Determine the [x, y] coordinate at the center of the cell enclosing the given text.  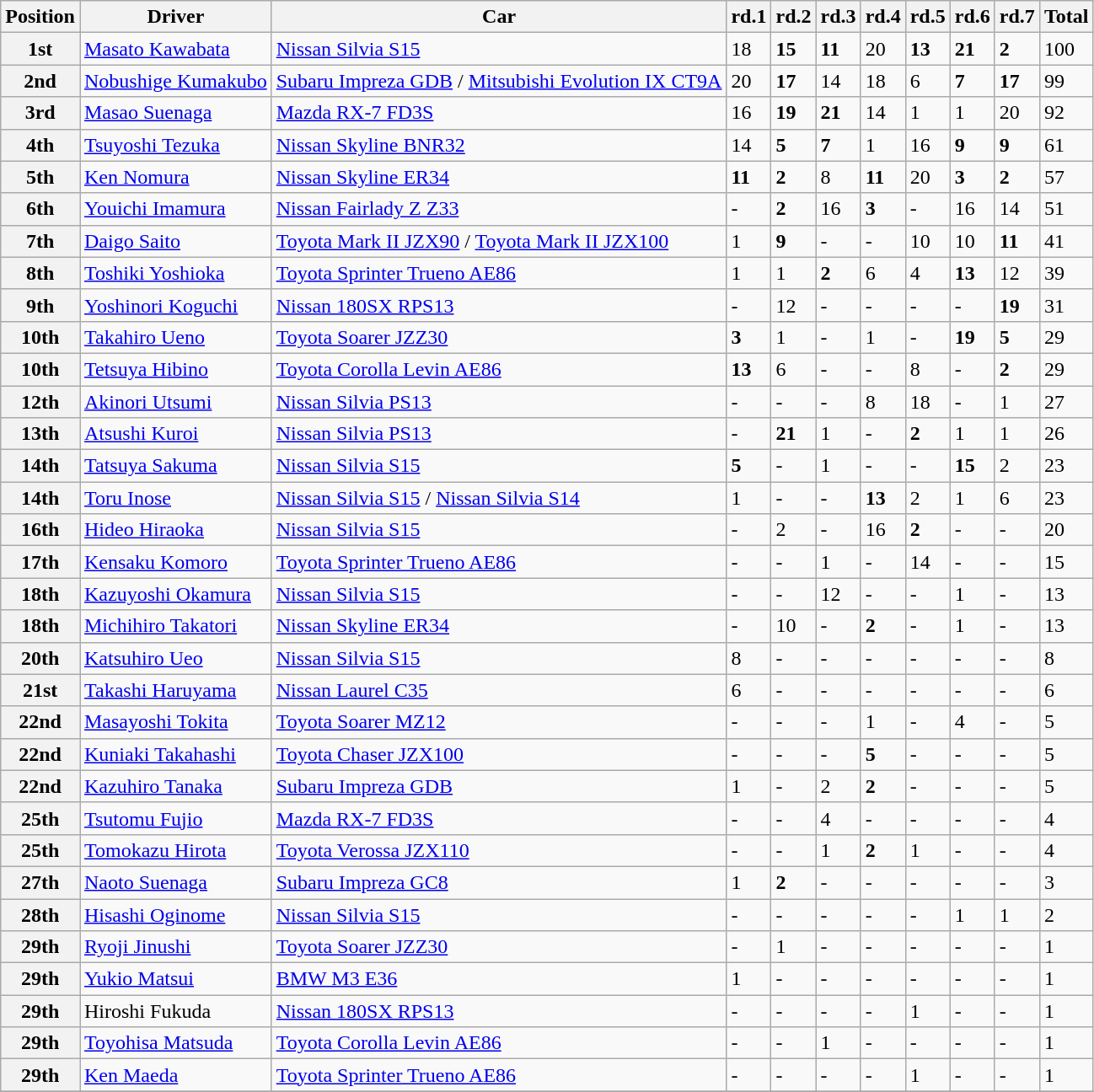
rd.1 [748, 17]
Car [499, 17]
Tatsuya Sakuma [175, 466]
Youichi Imamura [175, 209]
Masao Suenaga [175, 113]
Driver [175, 17]
8th [40, 273]
Toyota Chaser JZX100 [499, 754]
rd.6 [973, 17]
Nissan Laurel C35 [499, 690]
Toyohisa Matsuda [175, 1043]
Hiroshi Fukuda [175, 1011]
Kuniaki Takahashi [175, 754]
Hideo Hiraoka [175, 530]
Atsushi Kuroi [175, 434]
Kazuhiro Tanaka [175, 786]
Toyota Verossa JZX110 [499, 850]
99 [1066, 81]
51 [1066, 209]
Tsutomu Fujio [175, 818]
Toyota Mark II JZX90 / Toyota Mark II JZX100 [499, 241]
Toshiki Yoshioka [175, 273]
31 [1066, 305]
Tetsuya Hibino [175, 369]
Michihiro Takatori [175, 626]
Position [40, 17]
41 [1066, 241]
61 [1066, 145]
4th [40, 145]
rd.4 [883, 17]
Ryoji Jinushi [175, 947]
13th [40, 434]
Subaru Impreza GDB [499, 786]
16th [40, 530]
rd.2 [794, 17]
20th [40, 658]
Akinori Utsumi [175, 402]
Takahiro Ueno [175, 337]
rd.5 [927, 17]
Katsuhiro Ueo [175, 658]
Nissan Silvia S15 / Nissan Silvia S14 [499, 498]
7th [40, 241]
57 [1066, 177]
Nissan Skyline BNR32 [499, 145]
Naoto Suenaga [175, 882]
27th [40, 882]
Total [1066, 17]
6th [40, 209]
1st [40, 49]
3rd [40, 113]
Daigo Saito [175, 241]
rd.7 [1016, 17]
Kazuyoshi Okamura [175, 594]
2nd [40, 81]
Yoshinori Koguchi [175, 305]
Ken Maeda [175, 1075]
Tsuyoshi Tezuka [175, 145]
Ken Nomura [175, 177]
Yukio Matsui [175, 979]
Tomokazu Hirota [175, 850]
Nobushige Kumakubo [175, 81]
100 [1066, 49]
Subaru Impreza GC8 [499, 882]
Hisashi Oginome [175, 914]
Masayoshi Tokita [175, 722]
Toru Inose [175, 498]
12th [40, 402]
21st [40, 690]
17th [40, 562]
39 [1066, 273]
26 [1066, 434]
28th [40, 914]
Toyota Soarer MZ12 [499, 722]
9th [40, 305]
Kensaku Komoro [175, 562]
Masato Kawabata [175, 49]
27 [1066, 402]
Nissan Fairlady Z Z33 [499, 209]
Takashi Haruyama [175, 690]
5th [40, 177]
BMW M3 E36 [499, 979]
rd.3 [838, 17]
92 [1066, 113]
Subaru Impreza GDB / Mitsubishi Evolution IX CT9A [499, 81]
